Pinpoint the cell where the given text exists, returning its (X, Y) midpoint coordinate. 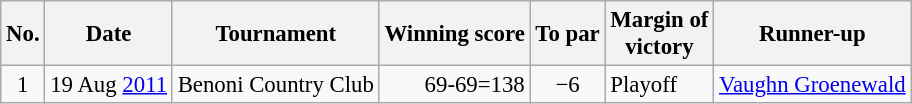
Winning score (454, 34)
Benoni Country Club (276, 85)
Margin ofvictory (660, 34)
19 Aug 2011 (108, 85)
Vaughn Groenewald (812, 85)
Tournament (276, 34)
Date (108, 34)
To par (568, 34)
No. (23, 34)
1 (23, 85)
Runner-up (812, 34)
Playoff (660, 85)
−6 (568, 85)
69-69=138 (454, 85)
